Return [x, y] of the center of cell containing provided text 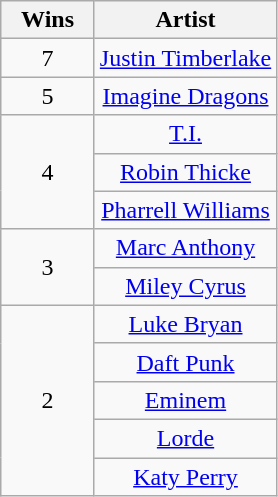
Artist [185, 20]
4 [48, 172]
Daft Punk [185, 362]
Wins [48, 20]
Pharrell Williams [185, 210]
Luke Bryan [185, 324]
Katy Perry [185, 477]
Imagine Dragons [185, 96]
2 [48, 400]
7 [48, 58]
Robin Thicke [185, 172]
T.I. [185, 134]
Justin Timberlake [185, 58]
5 [48, 96]
Lorde [185, 438]
Marc Anthony [185, 248]
Eminem [185, 400]
Miley Cyrus [185, 286]
3 [48, 267]
